Output the [x, y] coordinate of the center of the cell containing the given text.  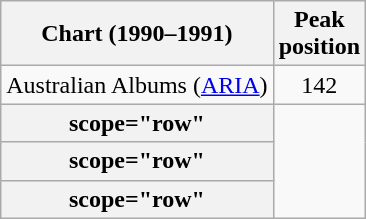
Australian Albums (ARIA) [137, 85]
142 [319, 85]
Chart (1990–1991) [137, 34]
Peakposition [319, 34]
